Capture the cell that displays the provided text and extract its (X, Y) central coordinate. 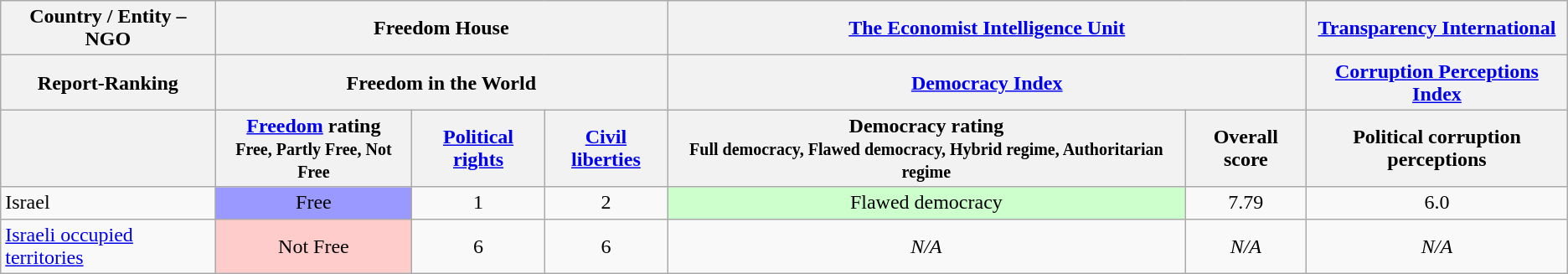
Country / Entity – NGO (108, 28)
Freedom in the World (441, 82)
Freedom ratingFree, Partly Free, Not Free (313, 148)
2 (606, 203)
Democracy ratingFull democracy, Flawed democracy, Hybrid regime, Authoritarian regime (926, 148)
Report-Ranking (108, 82)
The Economist Intelligence Unit (987, 28)
Democracy Index (987, 82)
Overall score (1246, 148)
Free (313, 203)
Political corruption perceptions (1437, 148)
Civil liberties (606, 148)
Israel (108, 203)
6.0 (1437, 203)
7.79 (1246, 203)
Transparency International (1437, 28)
Israeli occupied territories (108, 246)
Corruption Perceptions Index (1437, 82)
Not Free (313, 246)
Freedom House (441, 28)
Flawed democracy (926, 203)
Political rights (478, 148)
1 (478, 203)
